Locate the cell with the specified text and output its (x, y) center coordinate. 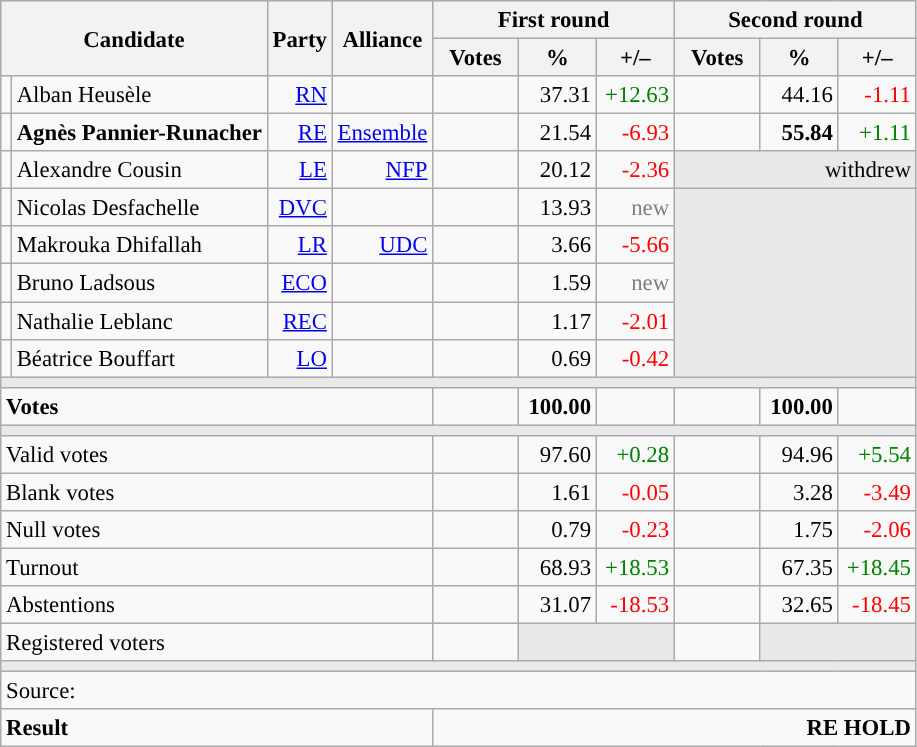
44.16 (799, 95)
55.84 (799, 133)
-18.45 (877, 605)
37.31 (557, 95)
LR (300, 245)
RN (300, 95)
-5.66 (635, 245)
Registered voters (217, 643)
Abstentions (217, 605)
RE HOLD (675, 728)
Null votes (217, 530)
3.28 (799, 492)
21.54 (557, 133)
-2.01 (635, 321)
1.17 (557, 321)
RE (300, 133)
Blank votes (217, 492)
3.66 (557, 245)
-3.49 (877, 492)
+12.63 (635, 95)
94.96 (799, 455)
67.35 (799, 567)
Nathalie Leblanc (139, 321)
Source: (458, 691)
0.79 (557, 530)
20.12 (557, 170)
ECO (300, 283)
31.07 (557, 605)
withdrew (795, 170)
Nicolas Desfachelle (139, 208)
Valid votes (217, 455)
LE (300, 170)
+0.28 (635, 455)
Second round (795, 20)
UDC (382, 245)
Bruno Ladsous (139, 283)
+18.45 (877, 567)
-18.53 (635, 605)
13.93 (557, 208)
NFP (382, 170)
-2.36 (635, 170)
-0.42 (635, 358)
Alban Heusèle (139, 95)
97.60 (557, 455)
DVC (300, 208)
LO (300, 358)
Result (217, 728)
Turnout (217, 567)
-1.11 (877, 95)
-2.06 (877, 530)
Alliance (382, 38)
+5.54 (877, 455)
-0.05 (635, 492)
1.61 (557, 492)
Alexandre Cousin (139, 170)
1.75 (799, 530)
Makrouka Dhifallah (139, 245)
Béatrice Bouffart (139, 358)
-6.93 (635, 133)
1.59 (557, 283)
First round (554, 20)
Ensemble (382, 133)
32.65 (799, 605)
+18.53 (635, 567)
+1.11 (877, 133)
Candidate (134, 38)
REC (300, 321)
-0.23 (635, 530)
68.93 (557, 567)
Party (300, 38)
0.69 (557, 358)
Agnès Pannier-Runacher (139, 133)
